Return the (x, y) coordinate for the center point of the cell that contains the specified text.  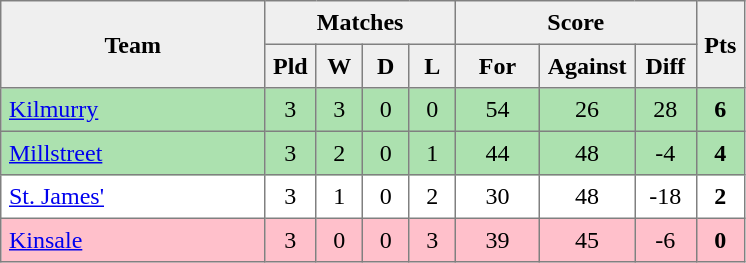
4 (720, 153)
Diff (666, 66)
Matches (360, 23)
45 (586, 240)
39 (497, 240)
-18 (666, 197)
Against (586, 66)
Pts (720, 44)
28 (666, 110)
-4 (666, 153)
6 (720, 110)
Score (576, 23)
26 (586, 110)
Team (133, 44)
L (432, 66)
Millstreet (133, 153)
Pld (290, 66)
For (497, 66)
Kinsale (133, 240)
30 (497, 197)
54 (497, 110)
St. James' (133, 197)
Kilmurry (133, 110)
44 (497, 153)
D (385, 66)
W (339, 66)
-6 (666, 240)
